Determine the [X, Y] coordinate at the center of the cell enclosing the given text.  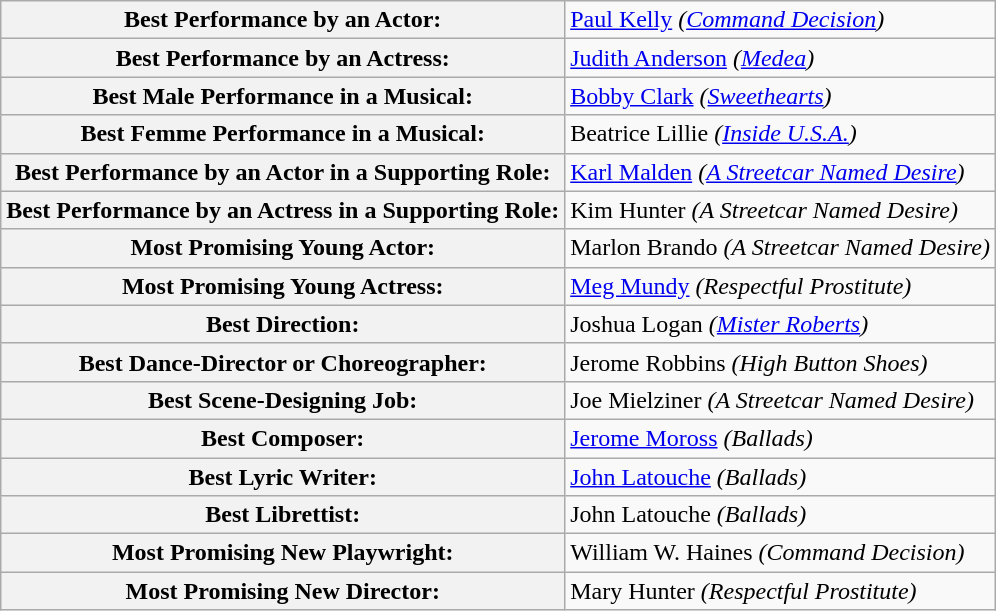
Most Promising New Playwright: [283, 553]
Best Femme Performance in a Musical: [283, 134]
Jerome Moross (Ballads) [780, 438]
Best Performance by an Actor in a Supporting Role: [283, 172]
Beatrice Lillie (Inside U.S.A.) [780, 134]
Joshua Logan (Mister Roberts) [780, 324]
Best Performance by an Actor: [283, 20]
Most Promising Young Actress: [283, 286]
Judith Anderson (Medea) [780, 58]
Joe Mielziner (A Streetcar Named Desire) [780, 400]
Best Performance by an Actress in a Supporting Role: [283, 210]
Karl Malden (A Streetcar Named Desire) [780, 172]
Best Scene-Designing Job: [283, 400]
Mary Hunter (Respectful Prostitute) [780, 591]
Best Composer: [283, 438]
Kim Hunter (A Streetcar Named Desire) [780, 210]
Marlon Brando (A Streetcar Named Desire) [780, 248]
Best Librettist: [283, 515]
Best Dance-Director or Choreographer: [283, 362]
Jerome Robbins (High Button Shoes) [780, 362]
Meg Mundy (Respectful Prostitute) [780, 286]
Best Direction: [283, 324]
Best Lyric Writer: [283, 477]
Bobby Clark (Sweethearts) [780, 96]
Most Promising Young Actor: [283, 248]
Best Performance by an Actress: [283, 58]
William W. Haines (Command Decision) [780, 553]
Paul Kelly (Command Decision) [780, 20]
Most Promising New Director: [283, 591]
Best Male Performance in a Musical: [283, 96]
